Extract the (x, y) coordinate from the center of the cell holding the provided text.  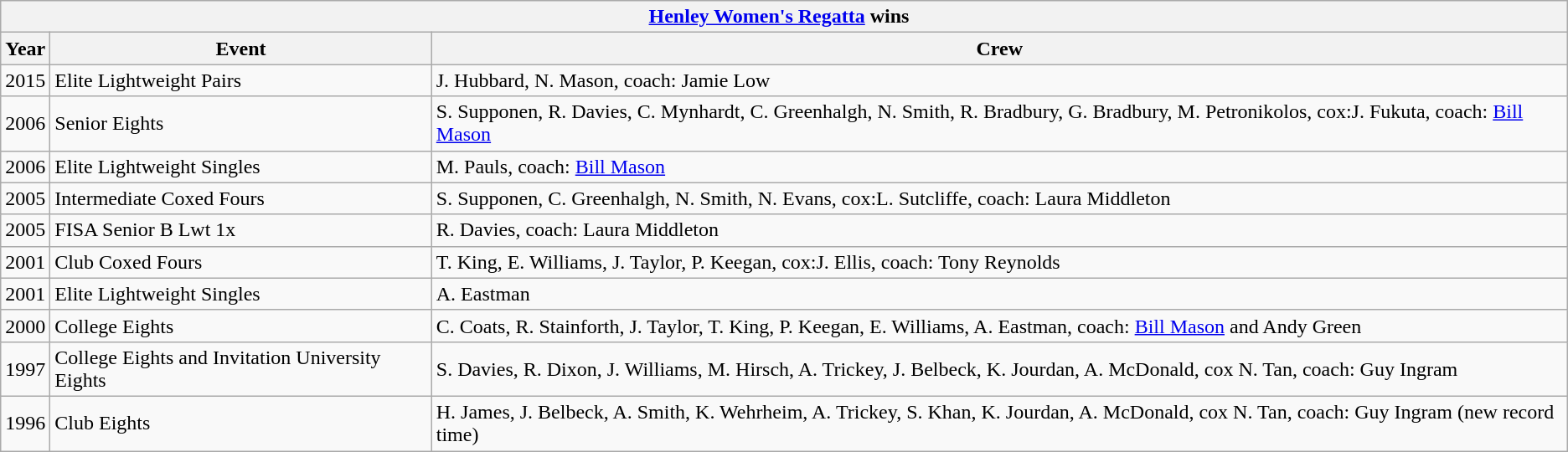
Club Coxed Fours (241, 262)
H. James, J. Belbeck, A. Smith, K. Wehrheim, A. Trickey, S. Khan, K. Jourdan, A. McDonald, cox N. Tan, coach: Guy Ingram (new record time) (999, 424)
2015 (25, 80)
T. King, E. Williams, J. Taylor, P. Keegan, cox:J. Ellis, coach: Tony Reynolds (999, 262)
S. Supponen, R. Davies, C. Mynhardt, C. Greenhalgh, N. Smith, R. Bradbury, G. Bradbury, M. Petronikolos, cox:J. Fukuta, coach: Bill Mason (999, 124)
Crew (999, 49)
Senior Eights (241, 124)
S. Davies, R. Dixon, J. Williams, M. Hirsch, A. Trickey, J. Belbeck, K. Jourdan, A. McDonald, cox N. Tan, coach: Guy Ingram (999, 368)
J. Hubbard, N. Mason, coach: Jamie Low (999, 80)
FISA Senior B Lwt 1x (241, 230)
College Eights (241, 326)
Elite Lightweight Pairs (241, 80)
C. Coats, R. Stainforth, J. Taylor, T. King, P. Keegan, E. Williams, A. Eastman, coach: Bill Mason and Andy Green (999, 326)
1997 (25, 368)
Intermediate Coxed Fours (241, 198)
2000 (25, 326)
College Eights and Invitation University Eights (241, 368)
S. Supponen, C. Greenhalgh, N. Smith, N. Evans, cox:L. Sutcliffe, coach: Laura Middleton (999, 198)
M. Pauls, coach: Bill Mason (999, 167)
Year (25, 49)
Henley Women's Regatta wins (784, 17)
Club Eights (241, 424)
1996 (25, 424)
Event (241, 49)
A. Eastman (999, 294)
R. Davies, coach: Laura Middleton (999, 230)
